Return the (X, Y) coordinate for the center point of the cell that contains the specified text.  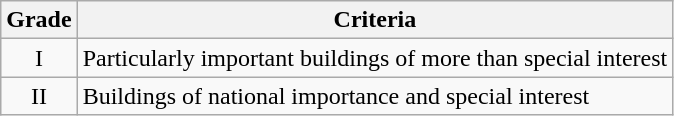
Buildings of national importance and special interest (375, 96)
I (39, 58)
II (39, 96)
Grade (39, 20)
Particularly important buildings of more than special interest (375, 58)
Criteria (375, 20)
